Determine the [X, Y] coordinate at the center of the cell enclosing the given text.  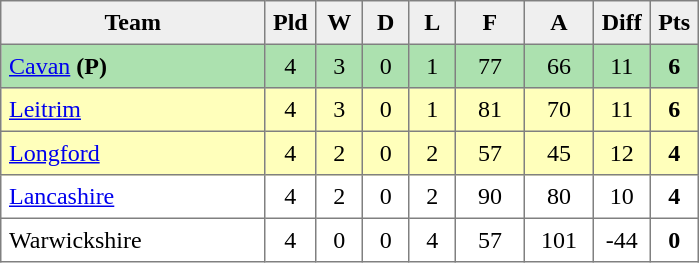
Warwickshire [133, 240]
12 [621, 153]
-44 [621, 240]
66 [558, 66]
L [432, 23]
80 [558, 197]
81 [490, 110]
90 [490, 197]
70 [558, 110]
Longford [133, 153]
W [339, 23]
F [490, 23]
Lancashire [133, 197]
45 [558, 153]
Pts [674, 23]
77 [490, 66]
Pld [290, 23]
Cavan (P) [133, 66]
10 [621, 197]
101 [558, 240]
A [558, 23]
Leitrim [133, 110]
D [385, 23]
Team [133, 23]
Diff [621, 23]
